Scan for the cell matching the given text and deliver its (x, y) coordinate at center. 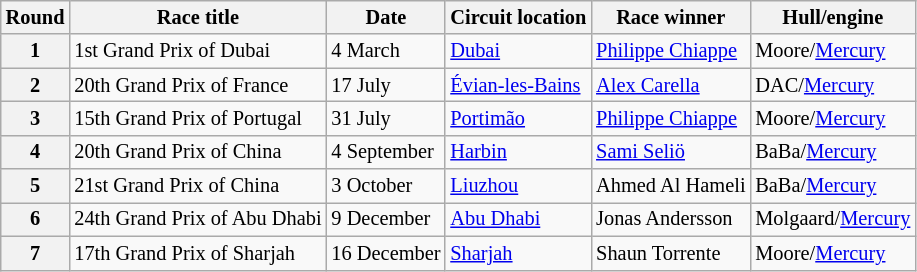
Harbin (518, 152)
2 (36, 85)
Shaun Torrente (670, 253)
Sharjah (518, 253)
DAC/Mercury (832, 85)
Dubai (518, 51)
3 October (386, 186)
Ahmed Al Hameli (670, 186)
Circuit location (518, 17)
20th Grand Prix of France (198, 85)
3 (36, 118)
Liuzhou (518, 186)
Race winner (670, 17)
1st Grand Prix of Dubai (198, 51)
Race title (198, 17)
16 December (386, 253)
4 March (386, 51)
9 December (386, 219)
4 September (386, 152)
5 (36, 186)
21st Grand Prix of China (198, 186)
Date (386, 17)
Molgaard/Mercury (832, 219)
31 July (386, 118)
17th Grand Prix of Sharjah (198, 253)
1 (36, 51)
Portimão (518, 118)
Round (36, 17)
7 (36, 253)
Évian-les-Bains (518, 85)
4 (36, 152)
24th Grand Prix of Abu Dhabi (198, 219)
6 (36, 219)
Sami Seliö (670, 152)
Jonas Andersson (670, 219)
Hull/engine (832, 17)
20th Grand Prix of China (198, 152)
15th Grand Prix of Portugal (198, 118)
Abu Dhabi (518, 219)
Alex Carella (670, 85)
17 July (386, 85)
